Extract the (x, y) coordinate from the center of the cell holding the provided text.  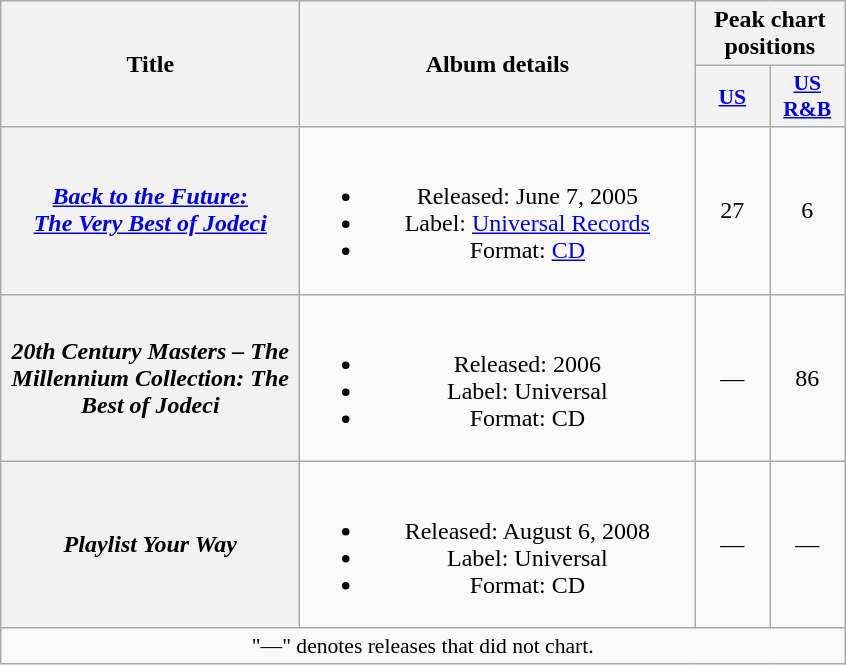
20th Century Masters – The Millennium Collection: The Best of Jodeci (150, 378)
86 (808, 378)
Playlist Your Way (150, 544)
US R&B (808, 96)
Released: June 7, 2005Label: Universal RecordsFormat: CD (498, 210)
"—" denotes releases that did not chart. (423, 646)
Title (150, 64)
US (732, 96)
Peak chart positions (770, 34)
Back to the Future:The Very Best of Jodeci (150, 210)
27 (732, 210)
6 (808, 210)
Released: 2006Label: UniversalFormat: CD (498, 378)
Album details (498, 64)
Released: August 6, 2008Label: UniversalFormat: CD (498, 544)
